For the text-containing cell, return its midpoint in [X, Y] coordinate format. 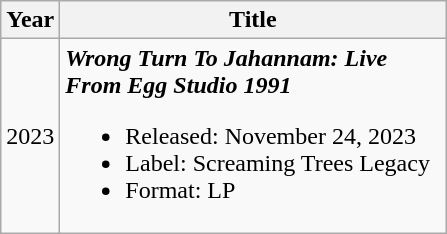
Title [253, 20]
Year [30, 20]
Wrong Turn To Jahannam: Live From Egg Studio 1991Released: November 24, 2023Label: Screaming Trees LegacyFormat: LP [253, 136]
2023 [30, 136]
